Identify which cell holds the provided text, then report its (x, y) central coordinate. 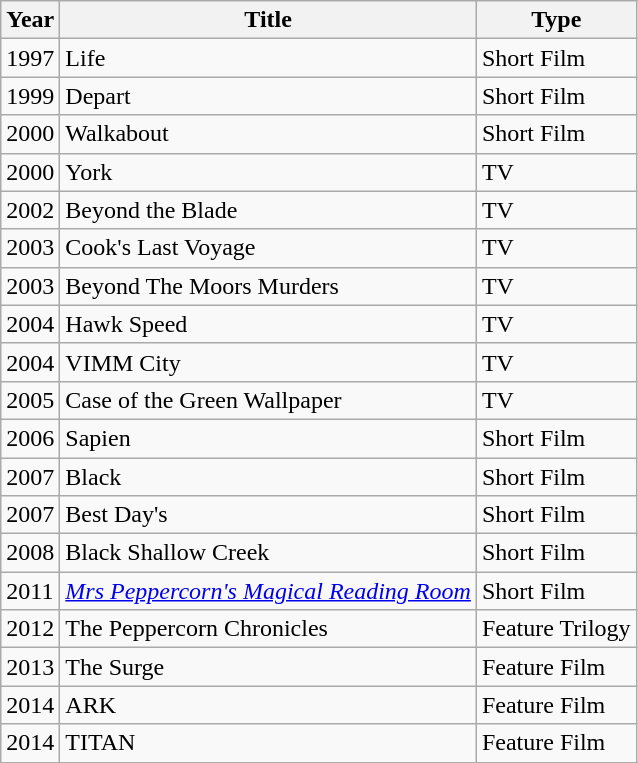
Life (268, 58)
Best Day's (268, 515)
2005 (30, 400)
2006 (30, 438)
Hawk Speed (268, 324)
The Surge (268, 667)
2013 (30, 667)
Walkabout (268, 134)
1997 (30, 58)
2011 (30, 591)
Title (268, 20)
Feature Trilogy (556, 629)
TITAN (268, 743)
2012 (30, 629)
1999 (30, 96)
Case of the Green Wallpaper (268, 400)
Depart (268, 96)
Beyond the Blade (268, 210)
VIMM City (268, 362)
Black Shallow Creek (268, 553)
Sapien (268, 438)
ARK (268, 705)
Year (30, 20)
Type (556, 20)
Black (268, 477)
Mrs Peppercorn's Magical Reading Room (268, 591)
York (268, 172)
2008 (30, 553)
2002 (30, 210)
Cook's Last Voyage (268, 248)
The Peppercorn Chronicles (268, 629)
Beyond The Moors Murders (268, 286)
